Return (X, Y) of the center of cell containing provided text 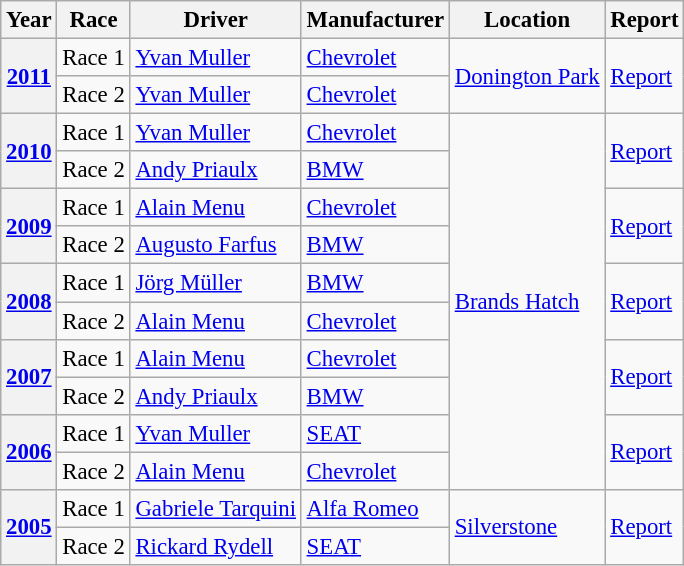
Race (94, 20)
Driver (216, 20)
Manufacturer (375, 20)
2006 (29, 452)
Alfa Romeo (375, 509)
Year (29, 20)
2009 (29, 226)
Silverstone (527, 528)
Donington Park (527, 76)
Gabriele Tarquini (216, 509)
2010 (29, 152)
Location (527, 20)
2008 (29, 302)
Rickard Rydell (216, 546)
2007 (29, 376)
Brands Hatch (527, 302)
2005 (29, 528)
Jörg Müller (216, 283)
2011 (29, 76)
Augusto Farfus (216, 245)
